Pinpoint the cell where the given text exists, returning its [X, Y] midpoint coordinate. 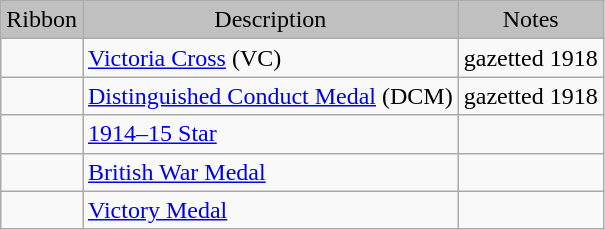
1914–15 Star [270, 134]
British War Medal [270, 172]
Ribbon [42, 20]
Notes [530, 20]
Description [270, 20]
Distinguished Conduct Medal (DCM) [270, 96]
Victoria Cross (VC) [270, 58]
Victory Medal [270, 210]
